Return the [x, y] coordinate for the center point of the cell that contains the specified text.  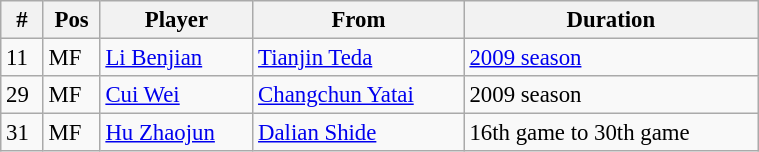
Cui Wei [176, 95]
16th game to 30th game [610, 133]
29 [22, 95]
# [22, 20]
Changchun Yatai [358, 95]
Pos [72, 20]
Player [176, 20]
Dalian Shide [358, 133]
Tianjin Teda [358, 58]
From [358, 20]
11 [22, 58]
Li Benjian [176, 58]
Hu Zhaojun [176, 133]
31 [22, 133]
Duration [610, 20]
